Provide the [X, Y] coordinate of the cell's center where the given text is located.  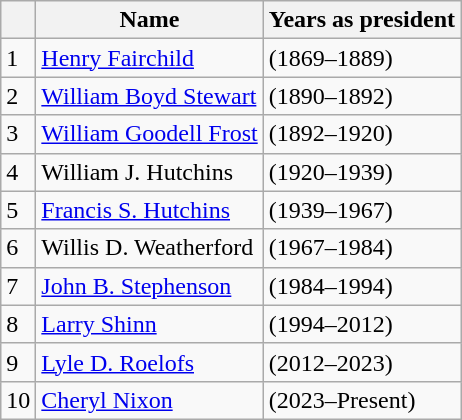
(1939–1967) [362, 210]
(1920–1939) [362, 172]
William J. Hutchins [150, 172]
Name [150, 20]
Henry Fairchild [150, 58]
1 [18, 58]
(1967–1984) [362, 248]
(1892–1920) [362, 134]
William Goodell Frost [150, 134]
Cheryl Nixon [150, 400]
(1984–1994) [362, 286]
6 [18, 248]
8 [18, 324]
Larry Shinn [150, 324]
2 [18, 96]
4 [18, 172]
3 [18, 134]
9 [18, 362]
Francis S. Hutchins [150, 210]
Years as president [362, 20]
(2023–Present) [362, 400]
(2012–2023) [362, 362]
John B. Stephenson [150, 286]
William Boyd Stewart [150, 96]
5 [18, 210]
(1994–2012) [362, 324]
(1890–1892) [362, 96]
(1869–1889) [362, 58]
7 [18, 286]
Willis D. Weatherford [150, 248]
10 [18, 400]
Lyle D. Roelofs [150, 362]
